For the text-containing cell, return its midpoint in (x, y) coordinate format. 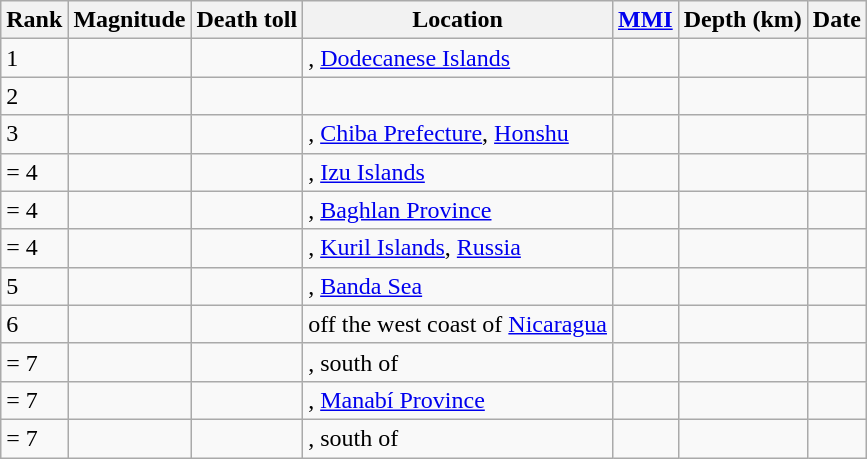
1 (34, 58)
, Izu Islands (458, 172)
3 (34, 134)
, Dodecanese Islands (458, 58)
Death toll (247, 20)
Rank (34, 20)
Depth (km) (742, 20)
, Kuril Islands, Russia (458, 248)
, Manabí Province (458, 400)
Date (836, 20)
off the west coast of Nicaragua (458, 324)
5 (34, 286)
2 (34, 96)
, Baghlan Province (458, 210)
MMI (645, 20)
Location (458, 20)
Magnitude (130, 20)
, Chiba Prefecture, Honshu (458, 134)
, Banda Sea (458, 286)
6 (34, 324)
